Detect which cell encompasses the target text, then output its (X, Y) center coordinate. 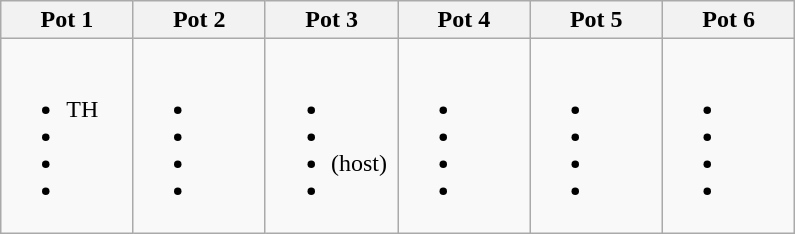
Pot 2 (199, 20)
Pot 4 (464, 20)
Pot 3 (331, 20)
Pot 6 (728, 20)
Pot 5 (596, 20)
TH (67, 136)
Pot 1 (67, 20)
(host) (331, 136)
